Extract the (x, y) coordinate from the center of the cell holding the provided text.  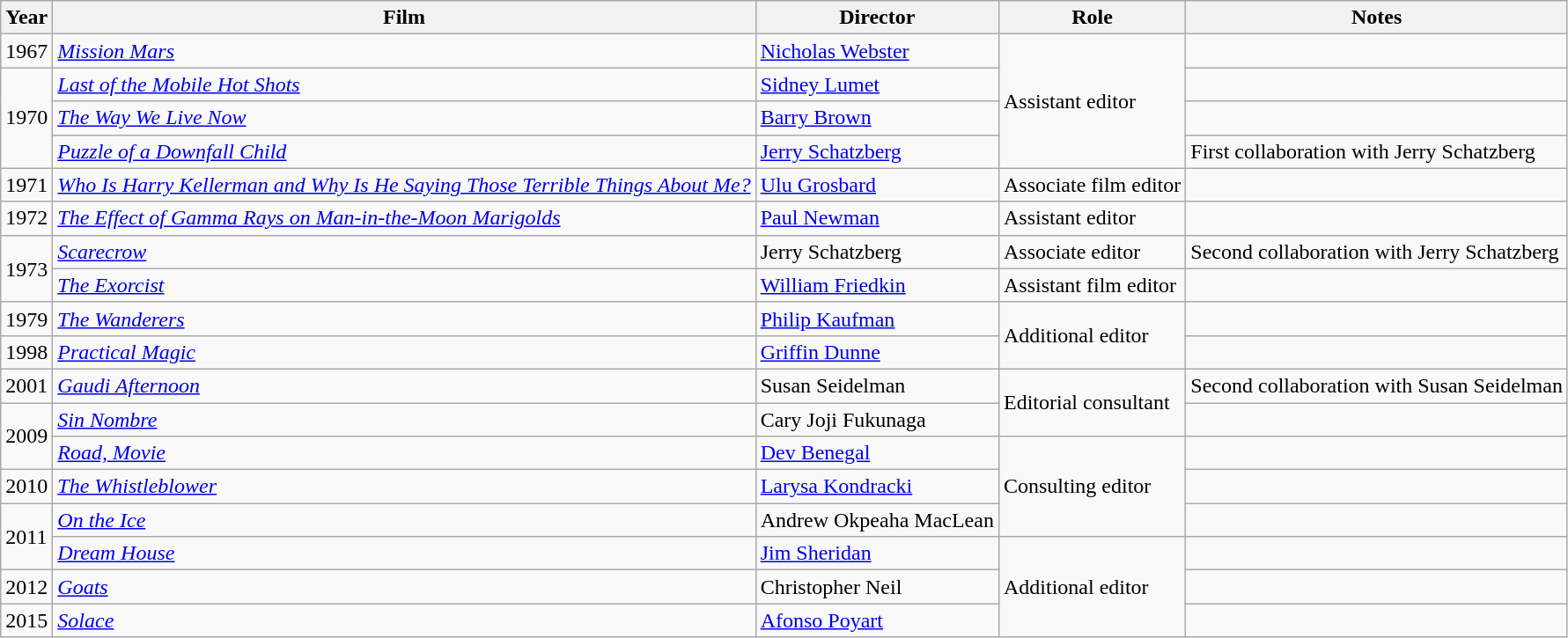
Who Is Harry Kellerman and Why Is He Saying Those Terrible Things About Me? (404, 185)
Last of the Mobile Hot Shots (404, 84)
2012 (26, 587)
Editorial consultant (1092, 402)
Goats (404, 587)
Role (1092, 18)
2009 (26, 436)
Philip Kaufman (877, 319)
Christopher Neil (877, 587)
Second collaboration with Jerry Schatzberg (1377, 252)
The Way We Live Now (404, 118)
The Effect of Gamma Rays on Man-in-the-Moon Marigolds (404, 218)
Gaudi Afternoon (404, 385)
On the Ice (404, 520)
Cary Joji Fukunaga (877, 420)
The Exorcist (404, 285)
Associate film editor (1092, 185)
Scarecrow (404, 252)
Nicholas Webster (877, 51)
1998 (26, 352)
2001 (26, 385)
Sin Nombre (404, 420)
Dev Benegal (877, 453)
Year (26, 18)
Film (404, 18)
Second collaboration with Susan Seidelman (1377, 385)
Road, Movie (404, 453)
1972 (26, 218)
Solace (404, 620)
Susan Seidelman (877, 385)
Andrew Okpeaha MacLean (877, 520)
Practical Magic (404, 352)
1971 (26, 185)
William Friedkin (877, 285)
Consulting editor (1092, 487)
Ulu Grosbard (877, 185)
Mission Mars (404, 51)
1973 (26, 268)
First collaboration with Jerry Schatzberg (1377, 151)
Jim Sheridan (877, 554)
The Whistleblower (404, 487)
1967 (26, 51)
Associate editor (1092, 252)
The Wanderers (404, 319)
1970 (26, 118)
2010 (26, 487)
Afonso Poyart (877, 620)
1979 (26, 319)
Barry Brown (877, 118)
Sidney Lumet (877, 84)
Notes (1377, 18)
Director (877, 18)
Assistant film editor (1092, 285)
Dream House (404, 554)
Larysa Kondracki (877, 487)
Griffin Dunne (877, 352)
2015 (26, 620)
2011 (26, 537)
Puzzle of a Downfall Child (404, 151)
Paul Newman (877, 218)
